Capture the cell that displays the provided text and extract its (x, y) central coordinate. 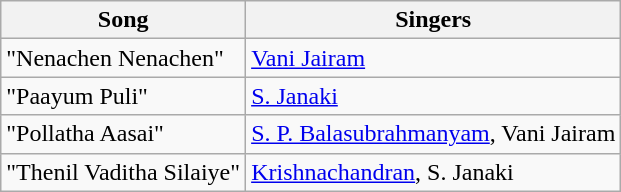
"Paayum Puli" (124, 96)
S. Janaki (434, 96)
"Nenachen Nenachen" (124, 58)
Singers (434, 20)
Vani Jairam (434, 58)
"Thenil Vaditha Silaiye" (124, 172)
Song (124, 20)
S. P. Balasubrahmanyam, Vani Jairam (434, 134)
"Pollatha Aasai" (124, 134)
Krishnachandran, S. Janaki (434, 172)
